Search for the cell housing the specified text and yield its [x, y] center coordinate. 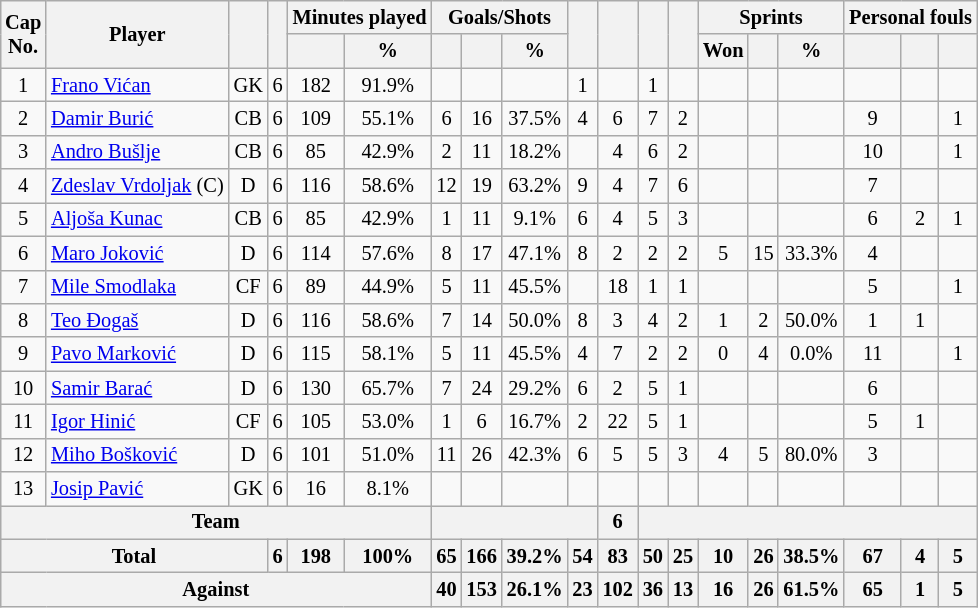
51.0% [388, 455]
Samir Barać [138, 388]
Maro Joković [138, 253]
Miho Bošković [138, 455]
Zdeslav Vrdoljak (C) [138, 186]
29.2% [535, 388]
24 [482, 388]
23 [583, 589]
Teo Đogaš [138, 320]
65.7% [388, 388]
102 [618, 589]
CapNo. [23, 34]
44.9% [388, 287]
Goals/Shots [499, 17]
Sprints [771, 17]
50 [653, 556]
40 [446, 589]
36 [653, 589]
54 [583, 556]
91.9% [388, 85]
61.5% [811, 589]
100% [388, 556]
0.0% [811, 354]
Igor Hinić [138, 421]
Minutes played [360, 17]
Damir Burić [138, 118]
26.1% [535, 589]
67 [872, 556]
Mile Smodlaka [138, 287]
Total [134, 556]
58.1% [388, 354]
Team [216, 522]
63.2% [535, 186]
53.0% [388, 421]
33.3% [811, 253]
130 [316, 388]
22 [618, 421]
42.3% [535, 455]
89 [316, 287]
18 [618, 287]
101 [316, 455]
Aljoša Kunac [138, 219]
Player [138, 34]
182 [316, 85]
198 [316, 556]
109 [316, 118]
8.1% [388, 489]
37.5% [535, 118]
18.2% [535, 152]
17 [482, 253]
114 [316, 253]
Josip Pavić [138, 489]
115 [316, 354]
57.6% [388, 253]
47.1% [535, 253]
Personal fouls [910, 17]
55.1% [388, 118]
Andro Bušlje [138, 152]
166 [482, 556]
153 [482, 589]
83 [618, 556]
25 [683, 556]
Frano Vićan [138, 85]
9.1% [535, 219]
0 [723, 354]
80.0% [811, 455]
105 [316, 421]
39.2% [535, 556]
14 [482, 320]
15 [763, 253]
19 [482, 186]
38.5% [811, 556]
Against [216, 589]
Won [723, 51]
16.7% [535, 421]
Pavo Marković [138, 354]
